Determine the [X, Y] coordinate at the center of the cell enclosing the given text.  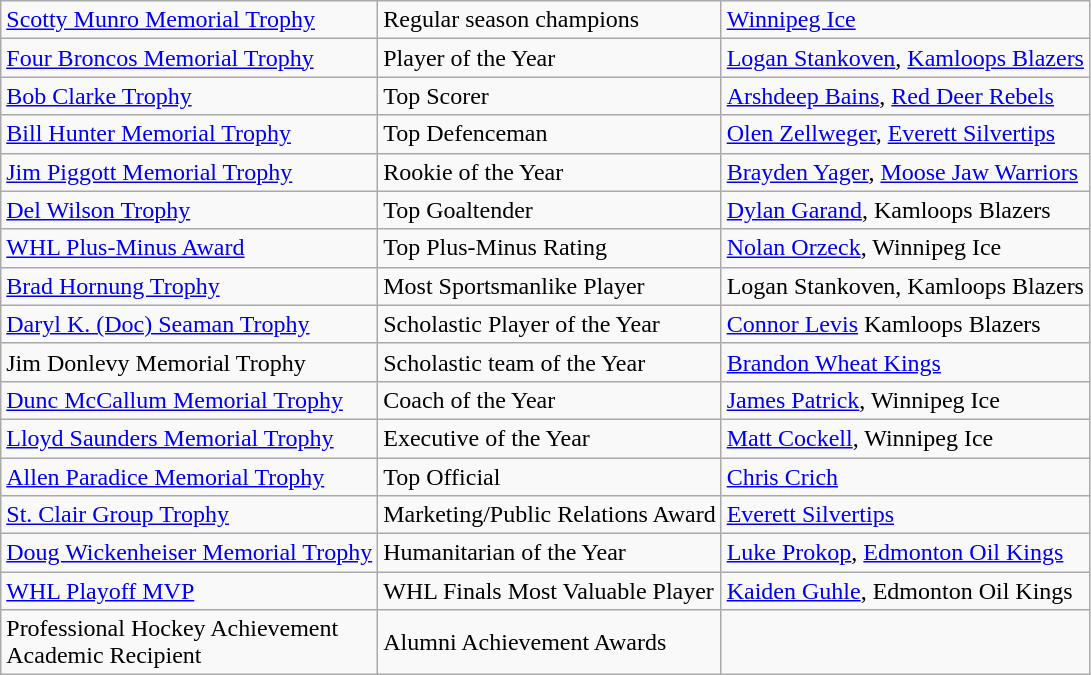
Daryl K. (Doc) Seaman Trophy [190, 324]
Everett Silvertips [905, 515]
Humanitarian of the Year [550, 553]
Coach of the Year [550, 400]
Player of the Year [550, 58]
Allen Paradice Memorial Trophy [190, 477]
Winnipeg Ice [905, 20]
Chris Crich [905, 477]
Matt Cockell, Winnipeg Ice [905, 438]
Four Broncos Memorial Trophy [190, 58]
Del Wilson Trophy [190, 210]
Bob Clarke Trophy [190, 96]
Dylan Garand, Kamloops Blazers [905, 210]
Olen Zellweger, Everett Silvertips [905, 134]
Lloyd Saunders Memorial Trophy [190, 438]
St. Clair Group Trophy [190, 515]
Arshdeep Bains, Red Deer Rebels [905, 96]
Bill Hunter Memorial Trophy [190, 134]
Alumni Achievement Awards [550, 642]
Top Official [550, 477]
Marketing/Public Relations Award [550, 515]
Jim Donlevy Memorial Trophy [190, 362]
Regular season champions [550, 20]
Brayden Yager, Moose Jaw Warriors [905, 172]
Jim Piggott Memorial Trophy [190, 172]
Top Plus-Minus Rating [550, 248]
WHL Plus-Minus Award [190, 248]
Kaiden Guhle, Edmonton Oil Kings [905, 591]
Luke Prokop, Edmonton Oil Kings [905, 553]
Scholastic team of the Year [550, 362]
Top Scorer [550, 96]
Rookie of the Year [550, 172]
WHL Playoff MVP [190, 591]
James Patrick, Winnipeg Ice [905, 400]
Connor Levis Kamloops Blazers [905, 324]
Scotty Munro Memorial Trophy [190, 20]
Top Defenceman [550, 134]
Professional Hockey AchievementAcademic Recipient [190, 642]
Top Goaltender [550, 210]
Doug Wickenheiser Memorial Trophy [190, 553]
Most Sportsmanlike Player [550, 286]
WHL Finals Most Valuable Player [550, 591]
Nolan Orzeck, Winnipeg Ice [905, 248]
Brandon Wheat Kings [905, 362]
Dunc McCallum Memorial Trophy [190, 400]
Executive of the Year [550, 438]
Brad Hornung Trophy [190, 286]
Scholastic Player of the Year [550, 324]
